From the cell containing the given text, extract its center point as [X, Y] coordinate. 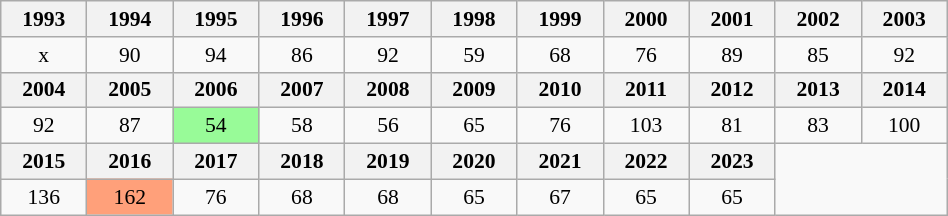
87 [130, 126]
2007 [302, 90]
2002 [818, 19]
1999 [560, 19]
2001 [732, 19]
94 [216, 55]
2003 [904, 19]
1993 [44, 19]
2000 [646, 19]
2014 [904, 90]
2012 [732, 90]
2022 [646, 162]
2010 [560, 90]
x [44, 55]
2009 [474, 90]
103 [646, 126]
2019 [388, 162]
1996 [302, 19]
59 [474, 55]
2008 [388, 90]
1994 [130, 19]
2005 [130, 90]
86 [302, 55]
2018 [302, 162]
2006 [216, 90]
1998 [474, 19]
67 [560, 197]
100 [904, 126]
83 [818, 126]
58 [302, 126]
2013 [818, 90]
89 [732, 55]
2021 [560, 162]
2023 [732, 162]
90 [130, 55]
85 [818, 55]
2015 [44, 162]
2016 [130, 162]
54 [216, 126]
81 [732, 126]
136 [44, 197]
2004 [44, 90]
2011 [646, 90]
56 [388, 126]
2020 [474, 162]
1997 [388, 19]
1995 [216, 19]
2017 [216, 162]
162 [130, 197]
